Return the [X, Y] coordinate for the center point of the cell that contains the specified text.  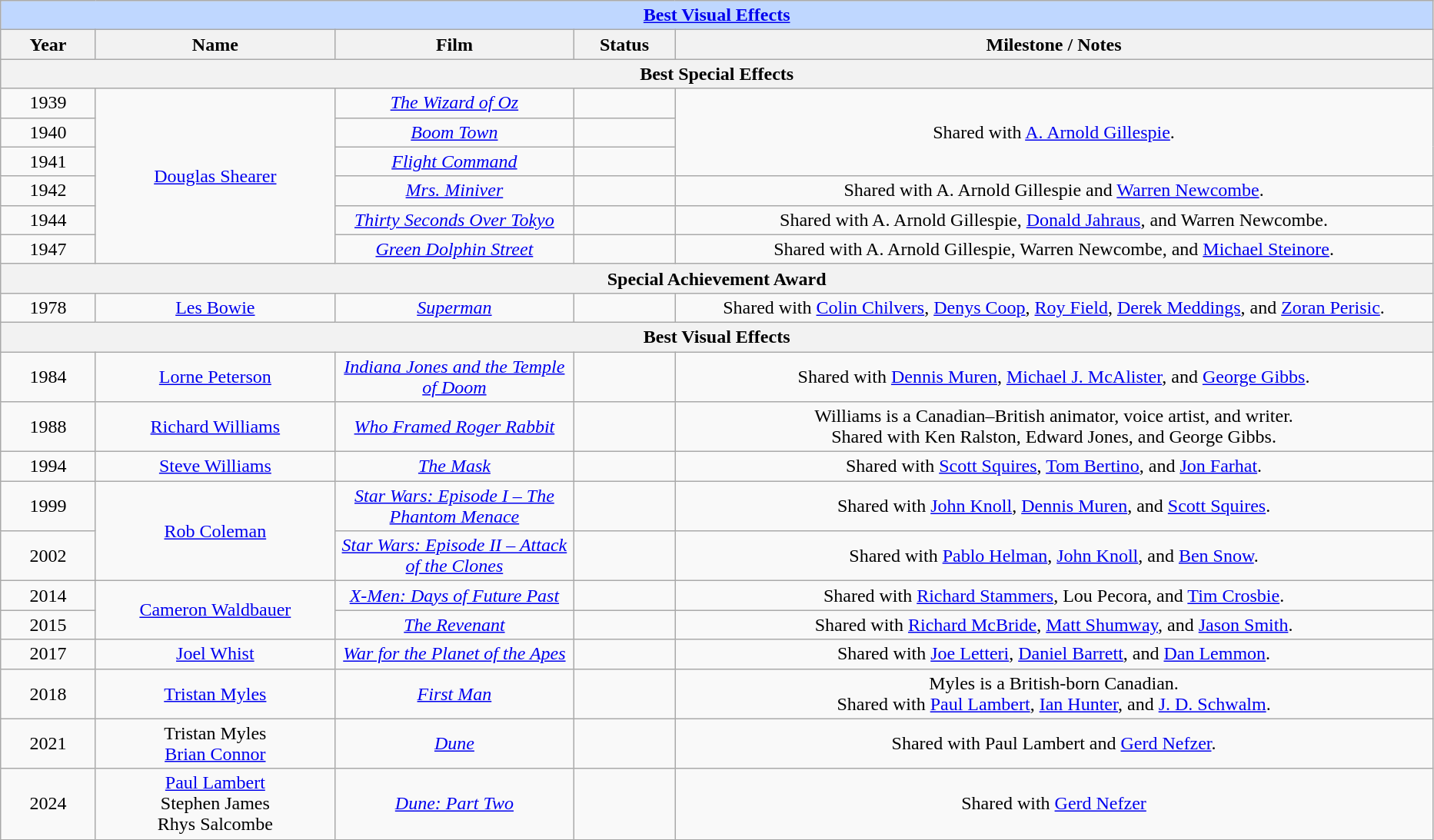
Green Dolphin Street [454, 249]
2017 [48, 654]
Shared with A. Arnold Gillespie, Warren Newcombe, and Michael Steinore. [1054, 249]
Shared with Scott Squires, Tom Bertino, and Jon Farhat. [1054, 466]
Status [624, 45]
First Man [454, 693]
Flight Command [454, 161]
The Wizard of Oz [454, 103]
Shared with Gerd Nefzer [1054, 804]
1994 [48, 466]
Douglas Shearer [215, 176]
Myles is a British-born Canadian.Shared with Paul Lambert, Ian Hunter, and J. D. Schwalm. [1054, 693]
Tristan MylesBrian Connor [215, 744]
2002 [48, 556]
X-Men: Days of Future Past [454, 596]
2021 [48, 744]
1999 [48, 506]
Name [215, 45]
1940 [48, 132]
Tristan Myles [215, 693]
1978 [48, 307]
Star Wars: Episode I – The Phantom Menace [454, 506]
Special Achievement Award [717, 278]
Williams is a Canadian–British animator, voice artist, and writer.Shared with Ken Ralston, Edward Jones, and George Gibbs. [1054, 427]
Mrs. Miniver [454, 191]
Star Wars: Episode II – Attack of the Clones [454, 556]
1984 [48, 377]
Film [454, 45]
Shared with A. Arnold Gillespie, Donald Jahraus, and Warren Newcombe. [1054, 220]
War for the Planet of the Apes [454, 654]
Indiana Jones and the Temple of Doom [454, 377]
Shared with Richard McBride, Matt Shumway, and Jason Smith. [1054, 625]
Shared with Colin Chilvers, Denys Coop, Roy Field, Derek Meddings, and Zoran Perisic. [1054, 307]
Shared with Paul Lambert and Gerd Nefzer. [1054, 744]
2018 [48, 693]
Thirty Seconds Over Tokyo [454, 220]
Milestone / Notes [1054, 45]
Superman [454, 307]
Dune [454, 744]
1947 [48, 249]
2024 [48, 804]
Shared with A. Arnold Gillespie. [1054, 132]
Lorne Peterson [215, 377]
Year [48, 45]
1944 [48, 220]
Richard Williams [215, 427]
Joel Whist [215, 654]
Les Bowie [215, 307]
Shared with Joe Letteri, Daniel Barrett, and Dan Lemmon. [1054, 654]
The Mask [454, 466]
Shared with A. Arnold Gillespie and Warren Newcombe. [1054, 191]
Shared with Dennis Muren, Michael J. McAlister, and George Gibbs. [1054, 377]
Boom Town [454, 132]
1941 [48, 161]
Dune: Part Two [454, 804]
2014 [48, 596]
Who Framed Roger Rabbit [454, 427]
Rob Coleman [215, 531]
1942 [48, 191]
2015 [48, 625]
Shared with Pablo Helman, John Knoll, and Ben Snow. [1054, 556]
The Revenant [454, 625]
Cameron Waldbauer [215, 610]
1988 [48, 427]
Paul LambertStephen JamesRhys Salcombe [215, 804]
Steve Williams [215, 466]
Shared with Richard Stammers, Lou Pecora, and Tim Crosbie. [1054, 596]
Shared with John Knoll, Dennis Muren, and Scott Squires. [1054, 506]
Best Special Effects [717, 74]
1939 [48, 103]
